Locate the cell with the specified text and output its [x, y] center coordinate. 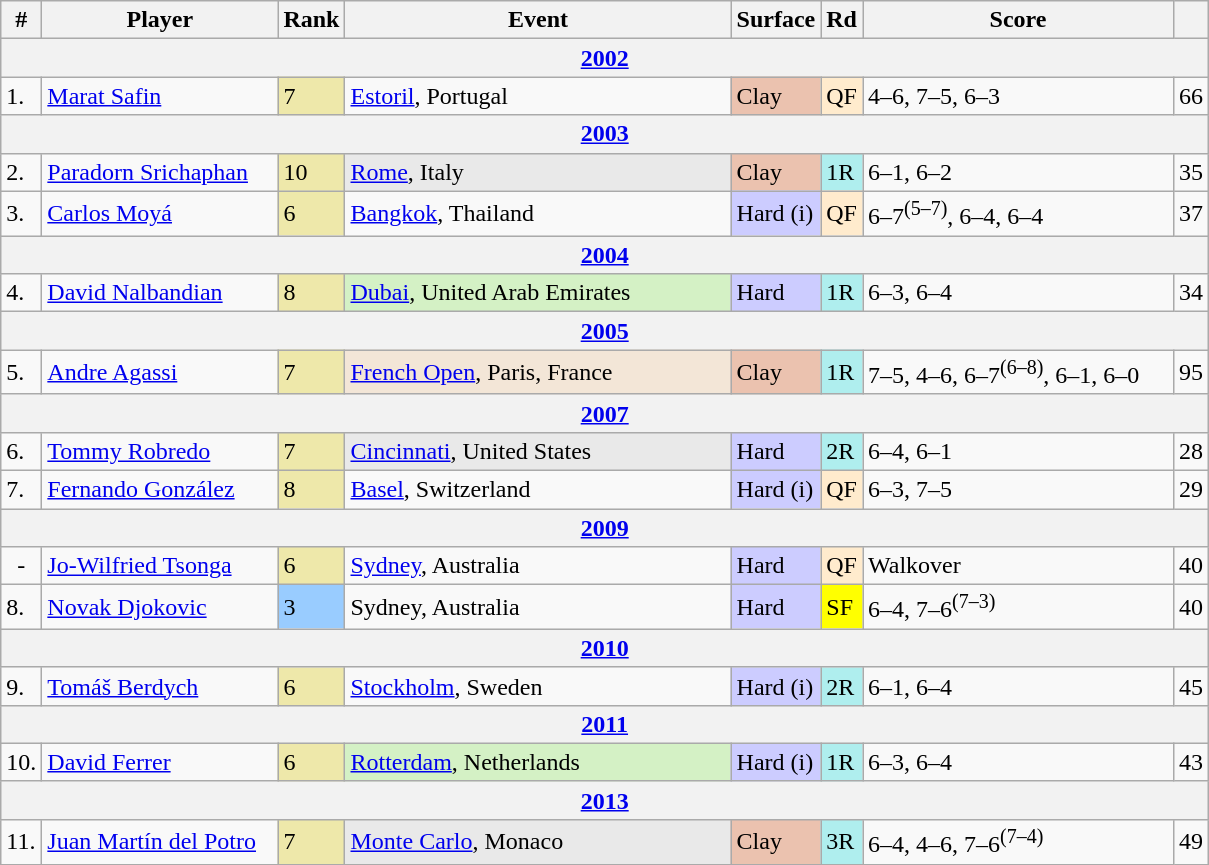
66 [1192, 96]
Carlos Moyá [160, 214]
6–4, 4–6, 7–6(7–4) [1018, 842]
Juan Martín del Potro [160, 842]
Rotterdam, Netherlands [538, 762]
Tomáš Berdych [160, 686]
9. [22, 686]
10. [22, 762]
David Ferrer [160, 762]
Tommy Robredo [160, 451]
Bangkok, Thailand [538, 214]
Surface [776, 20]
49 [1192, 842]
Walkover [1018, 566]
2007 [605, 413]
Score [1018, 20]
Stockholm, Sweden [538, 686]
3. [22, 214]
45 [1192, 686]
Estoril, Portugal [538, 96]
2009 [605, 528]
Event [538, 20]
# [22, 20]
Rd [842, 20]
4. [22, 293]
7–5, 4–6, 6–7(6–8), 6–1, 6–0 [1018, 372]
Basel, Switzerland [538, 489]
2003 [605, 134]
6–4, 6–1 [1018, 451]
95 [1192, 372]
Fernando González [160, 489]
3 [312, 608]
4–6, 7–5, 6–3 [1018, 96]
8. [22, 608]
2010 [605, 648]
David Nalbandian [160, 293]
5. [22, 372]
2. [22, 172]
43 [1192, 762]
6–1, 6–4 [1018, 686]
35 [1192, 172]
1. [22, 96]
6–4, 7–6(7–3) [1018, 608]
Player [160, 20]
SF [842, 608]
Dubai, United Arab Emirates [538, 293]
2005 [605, 331]
29 [1192, 489]
Paradorn Srichaphan [160, 172]
2011 [605, 724]
2013 [605, 800]
7. [22, 489]
- [22, 566]
Rome, Italy [538, 172]
3R [842, 842]
Andre Agassi [160, 372]
Rank [312, 20]
10 [312, 172]
6–1, 6–2 [1018, 172]
2002 [605, 58]
6–7(5–7), 6–4, 6–4 [1018, 214]
28 [1192, 451]
11. [22, 842]
37 [1192, 214]
2004 [605, 255]
6–3, 7–5 [1018, 489]
6. [22, 451]
French Open, Paris, France [538, 372]
34 [1192, 293]
Novak Djokovic [160, 608]
Marat Safin [160, 96]
Cincinnati, United States [538, 451]
Monte Carlo, Monaco [538, 842]
Jo-Wilfried Tsonga [160, 566]
